Locate the cell with the specified text and output its [X, Y] center coordinate. 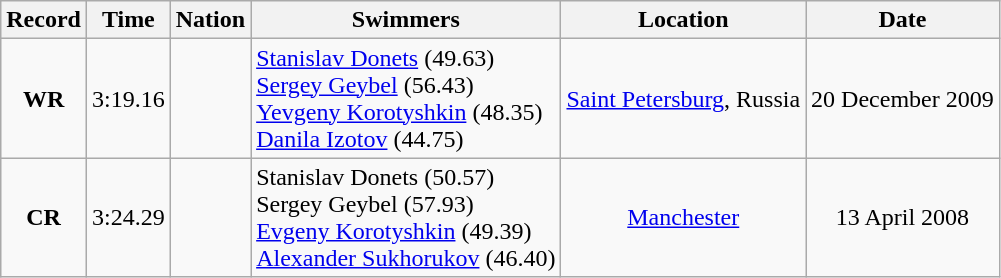
CR [44, 218]
Record [44, 20]
Location [684, 20]
3:19.16 [128, 98]
Time [128, 20]
3:24.29 [128, 218]
Stanislav Donets (49.63)Sergey Geybel (56.43)Yevgeny Korotyshkin (48.35)Danila Izotov (44.75) [406, 98]
Stanislav Donets (50.57)Sergey Geybel (57.93)Evgeny Korotyshkin (49.39)Alexander Sukhorukov (46.40) [406, 218]
Manchester [684, 218]
WR [44, 98]
Swimmers [406, 20]
Saint Petersburg, Russia [684, 98]
Date [903, 20]
Nation [210, 20]
20 December 2009 [903, 98]
13 April 2008 [903, 218]
